Pinpoint the cell where the given text exists, returning its (x, y) midpoint coordinate. 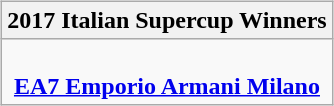
2017 Italian Supercup Winners (167, 20)
EA7 Emporio Armani Milano (167, 72)
